Capture the cell that displays the provided text and extract its [X, Y] central coordinate. 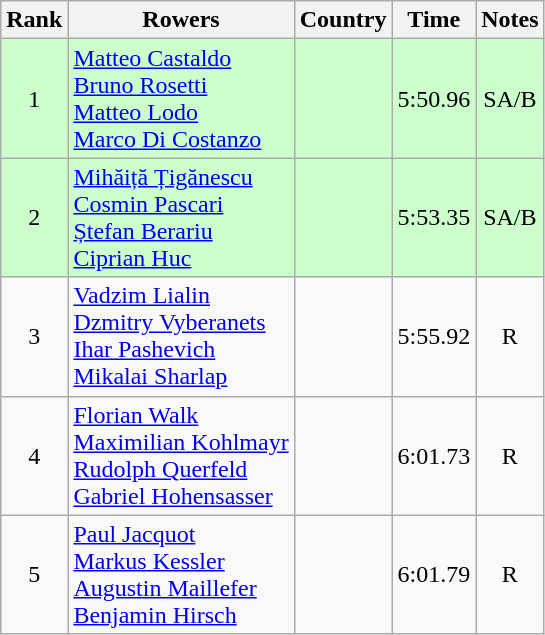
Matteo CastaldoBruno RosettiMatteo LodoMarco Di Costanzo [181, 98]
Florian WalkMaximilian KohlmayrRudolph QuerfeldGabriel Hohensasser [181, 456]
Paul JacquotMarkus KesslerAugustin MailleferBenjamin Hirsch [181, 574]
6:01.73 [434, 456]
Rowers [181, 20]
Mihăiță ȚigănescuCosmin PascariȘtefan BerariuCiprian Huc [181, 218]
5:50.96 [434, 98]
5:55.92 [434, 336]
2 [34, 218]
5:53.35 [434, 218]
Country [343, 20]
Rank [34, 20]
6:01.79 [434, 574]
Vadzim LialinDzmitry VyberanetsIhar PashevichMikalai Sharlap [181, 336]
1 [34, 98]
Notes [510, 20]
Time [434, 20]
3 [34, 336]
5 [34, 574]
4 [34, 456]
